Output the (x, y) coordinate of the center of the cell containing the given text.  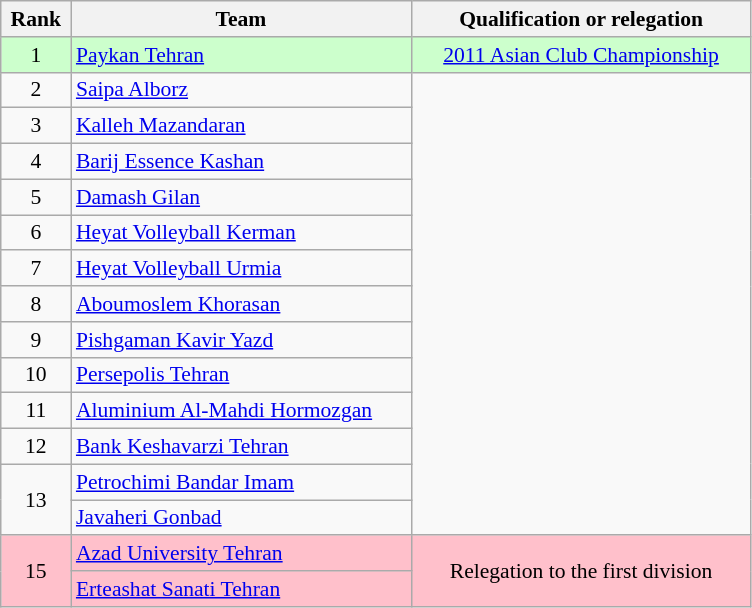
Pishgaman Kavir Yazd (241, 340)
11 (36, 411)
Heyat Volleyball Urmia (241, 269)
9 (36, 340)
6 (36, 233)
2011 Asian Club Championship (581, 55)
Saipa Alborz (241, 90)
3 (36, 126)
2 (36, 90)
5 (36, 197)
10 (36, 375)
Damash Gilan (241, 197)
Persepolis Tehran (241, 375)
15 (36, 572)
Kalleh Mazandaran (241, 126)
Azad University Tehran (241, 554)
12 (36, 447)
Javaheri Gonbad (241, 518)
Heyat Volleyball Kerman (241, 233)
7 (36, 269)
Erteashat Sanati Tehran (241, 589)
Qualification or relegation (581, 19)
Paykan Tehran (241, 55)
13 (36, 500)
Petrochimi Bandar Imam (241, 482)
Aluminium Al-Mahdi Hormozgan (241, 411)
Relegation to the first division (581, 572)
Team (241, 19)
1 (36, 55)
4 (36, 162)
8 (36, 304)
Aboumoslem Khorasan (241, 304)
Bank Keshavarzi Tehran (241, 447)
Barij Essence Kashan (241, 162)
Rank (36, 19)
